Search for the cell housing the specified text and yield its (X, Y) center coordinate. 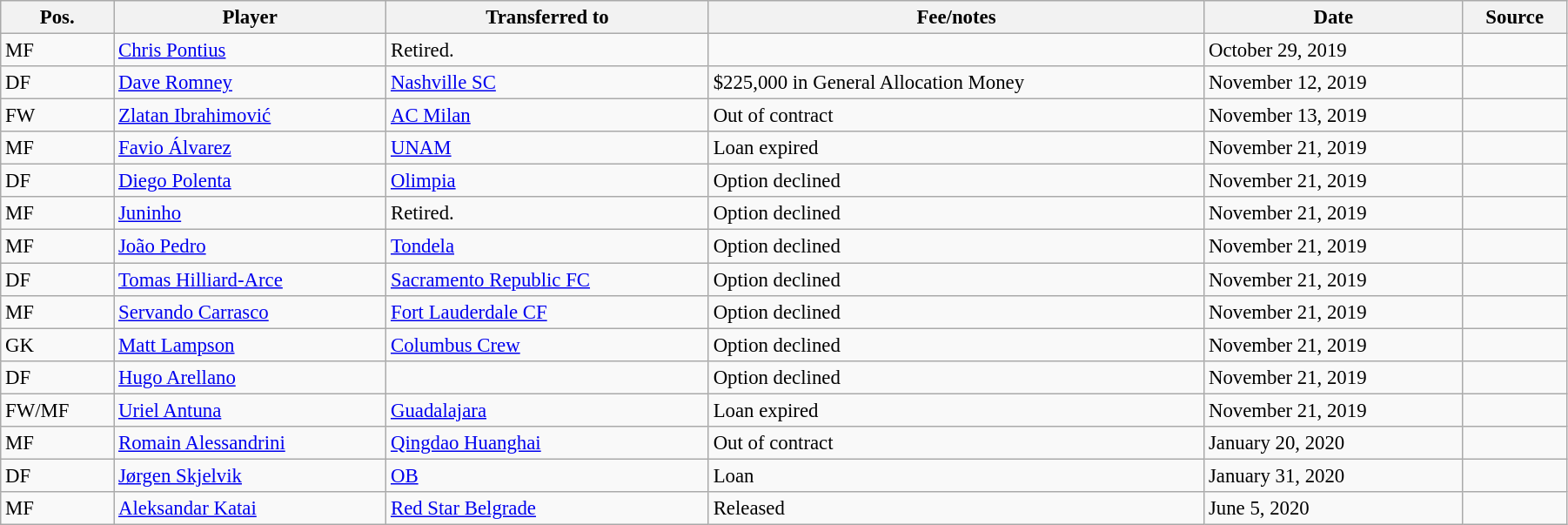
Dave Romney (251, 83)
Fee/notes (955, 17)
Favio Álvarez (251, 148)
Date (1333, 17)
AC Milan (548, 116)
Zlatan Ibrahimović (251, 116)
January 20, 2020 (1333, 443)
Olimpia (548, 181)
Servando Carrasco (251, 312)
FW/MF (57, 410)
FW (57, 116)
$225,000 in General Allocation Money (955, 83)
Source (1515, 17)
Uriel Antuna (251, 410)
Diego Polenta (251, 181)
Red Star Belgrade (548, 508)
Romain Alessandrini (251, 443)
January 31, 2020 (1333, 475)
November 12, 2019 (1333, 83)
October 29, 2019 (1333, 50)
Pos. (57, 17)
Transferred to (548, 17)
Released (955, 508)
João Pedro (251, 246)
Tomas Hilliard-Arce (251, 279)
Guadalajara (548, 410)
Matt Lampson (251, 345)
November 13, 2019 (1333, 116)
OB (548, 475)
Juninho (251, 213)
GK (57, 345)
Loan (955, 475)
Chris Pontius (251, 50)
Columbus Crew (548, 345)
Jørgen Skjelvik (251, 475)
Hugo Arellano (251, 377)
June 5, 2020 (1333, 508)
Aleksandar Katai (251, 508)
Tondela (548, 246)
Sacramento Republic FC (548, 279)
Fort Lauderdale CF (548, 312)
Qingdao Huanghai (548, 443)
Player (251, 17)
UNAM (548, 148)
Nashville SC (548, 83)
